Output the (x, y) coordinate of the center of the cell containing the given text.  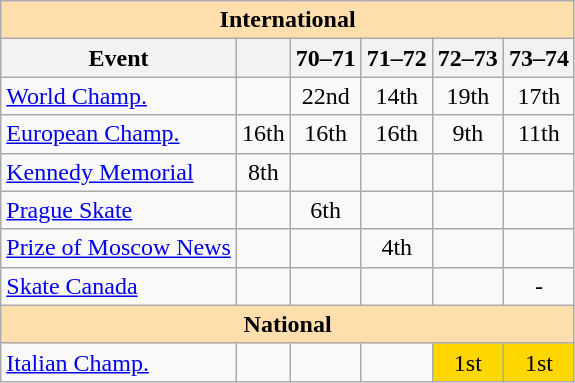
70–71 (326, 58)
Skate Canada (119, 286)
14th (396, 96)
Prize of Moscow News (119, 248)
Event (119, 58)
International (288, 20)
9th (468, 134)
Prague Skate (119, 210)
World Champ. (119, 96)
National (288, 324)
Italian Champ. (119, 362)
11th (538, 134)
73–74 (538, 58)
72–73 (468, 58)
17th (538, 96)
6th (326, 210)
Kennedy Memorial (119, 172)
- (538, 286)
22nd (326, 96)
71–72 (396, 58)
8th (263, 172)
4th (396, 248)
19th (468, 96)
European Champ. (119, 134)
